Find where the given text appears and provide that cell's center as [X, Y] coordinate. 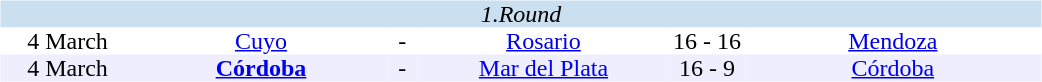
Cuyo [262, 42]
Rosario [544, 42]
1.Round [520, 14]
Mar del Plata [544, 68]
16 - 9 [707, 68]
16 - 16 [707, 42]
Mendoza [892, 42]
